Provide the (x, y) coordinate of the cell's center where the given text is located.  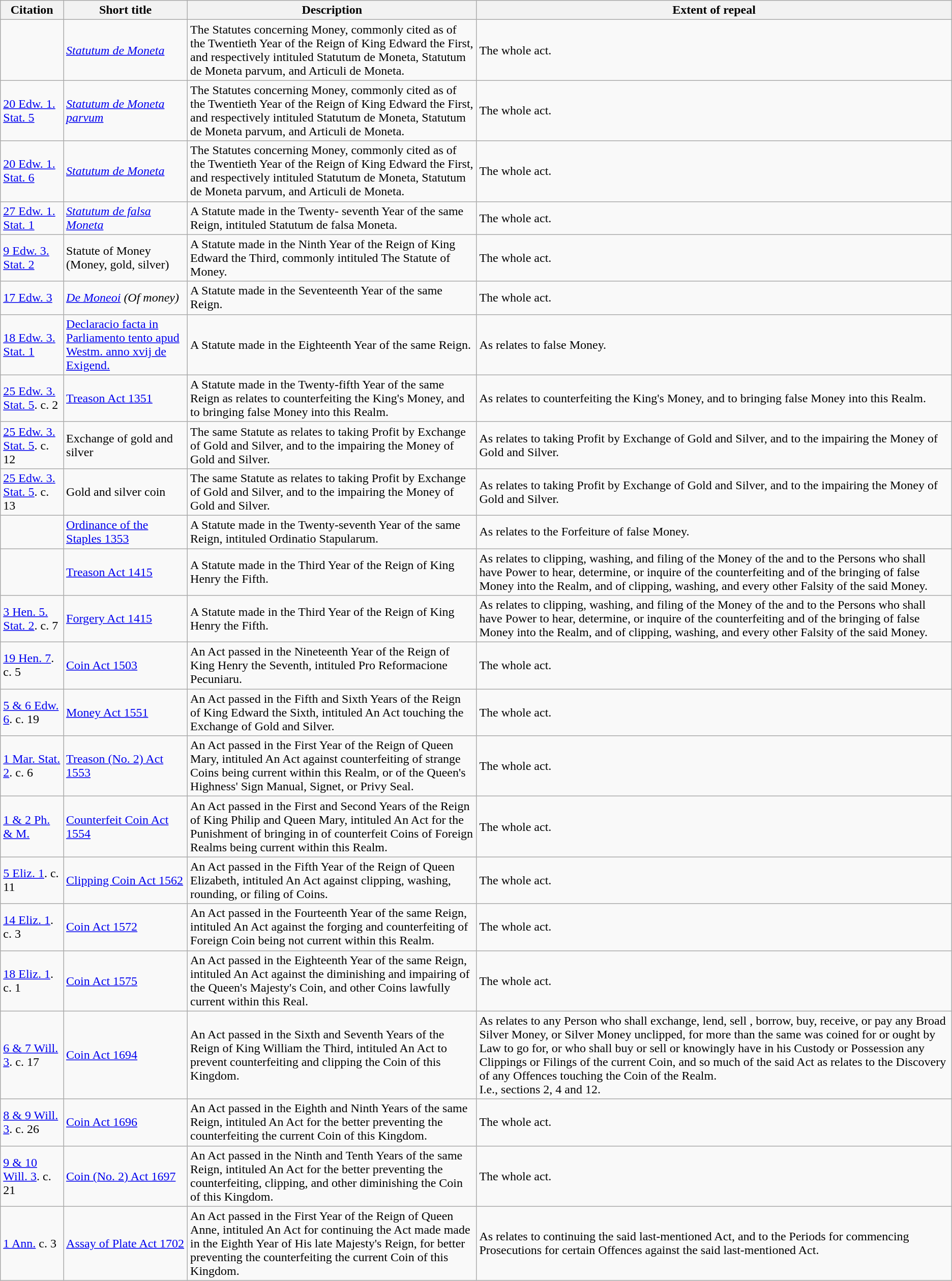
A Statute made in the Twenty-fifth Year of the same Reign as relates to counterfeiting the King's Money, and to bringing false Money into this Realm. (332, 398)
A Statute made in the Eighteenth Year of the same Reign. (332, 345)
As relates to counterfeiting the King's Money, and to bringing false Money into this Realm. (714, 398)
1 Mar. Stat. 2. c. 6 (32, 766)
Coin Act 1572 (126, 927)
Treason Act 1351 (126, 398)
A Statute made in the Ninth Year of the Reign of King Edward the Third, commonly intituled The Statute of Money. (332, 258)
9 Edw. 3. Stat. 2 (32, 258)
Coin Act 1575 (126, 980)
Counterfeit Coin Act 1554 (126, 827)
25 Edw. 3. Stat. 5. c. 13 (32, 492)
Statute of Money (Money, gold, silver) (126, 258)
Extent of repeal (714, 10)
27 Edw. 1. Stat. 1 (32, 218)
An Act passed in the Fifth Year of the Reign of Queen Elizabeth, intituled An Act against clipping, washing, rounding, or filing of Coins. (332, 880)
Short title (126, 10)
Coin Act 1694 (126, 1055)
Treason Act 1415 (126, 572)
A Statute made in the Twenty-seventh Year of the same Reign, intituled Ordinatio Stapularum. (332, 532)
Gold and silver coin (126, 492)
As relates to false Money. (714, 345)
3 Hen. 5. Stat. 2. c. 7 (32, 619)
20 Edw. 1. Stat. 5 (32, 111)
25 Edw. 3. Stat. 5. c. 12 (32, 445)
Assay of Plate Act 1702 (126, 1243)
1 & 2 Ph. & M. (32, 827)
Declaracio facta in Parliamento tento apud Westm. anno xvij de Exigend. (126, 345)
17 Edw. 3 (32, 298)
Clipping Coin Act 1562 (126, 880)
9 & 10 Will. 3. c. 21 (32, 1176)
25 Edw. 3. Stat. 5. c. 2 (32, 398)
An Act passed in the Fifth and Sixth Years of the Reign of King Edward the Sixth, intituled An Act touching the Exchange of Gold and Silver. (332, 712)
Description (332, 10)
Coin Act 1503 (126, 666)
Citation (32, 10)
A Statute made in the Twenty- seventh Year of the same Reign, intituled Statutum de falsa Moneta. (332, 218)
Statutum de falsa Moneta (126, 218)
An Act passed in the Nineteenth Year of the Reign of King Henry the Seventh, intituled Pro Reformacione Pecuniaru. (332, 666)
6 & 7 Will. 3. c. 17 (32, 1055)
19 Hen. 7. c. 5 (32, 666)
Coin Act 1696 (126, 1122)
As relates to the Forfeiture of false Money. (714, 532)
8 & 9 Will. 3. c. 26 (32, 1122)
18 Edw. 3. Stat. 1 (32, 345)
Forgery Act 1415 (126, 619)
Ordinance of the Staples 1353 (126, 532)
18 Eliz. 1. c. 1 (32, 980)
1 Ann. c. 3 (32, 1243)
Treason (No. 2) Act 1553 (126, 766)
5 Eliz. 1. c. 11 (32, 880)
20 Edw. 1. Stat. 6 (32, 171)
14 Eliz. 1. c. 3 (32, 927)
Exchange of gold and silver (126, 445)
De Moneoi (Of money) (126, 298)
Money Act 1551 (126, 712)
Statutum de Moneta parvum (126, 111)
Coin (No. 2) Act 1697 (126, 1176)
A Statute made in the Seventeenth Year of the same Reign. (332, 298)
5 & 6 Edw. 6. c. 19 (32, 712)
